Return the [X, Y] coordinate for the center point of the cell that contains the specified text.  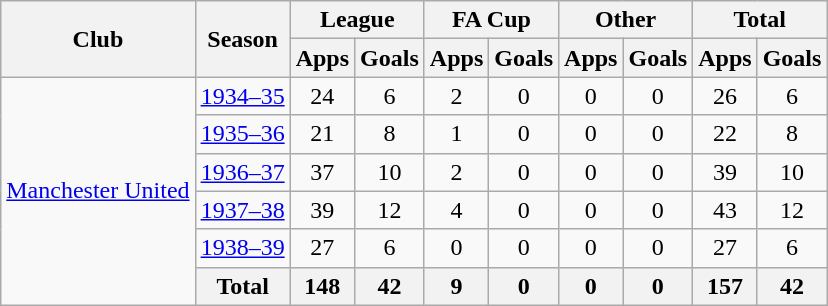
FA Cup [491, 20]
148 [322, 286]
1935–36 [242, 134]
24 [322, 96]
Manchester United [98, 191]
1934–35 [242, 96]
157 [725, 286]
9 [456, 286]
Other [626, 20]
26 [725, 96]
Season [242, 39]
1 [456, 134]
Club [98, 39]
21 [322, 134]
1936–37 [242, 172]
League [357, 20]
22 [725, 134]
4 [456, 210]
43 [725, 210]
37 [322, 172]
1938–39 [242, 248]
1937–38 [242, 210]
